For the text-containing cell, return its midpoint in [X, Y] coordinate format. 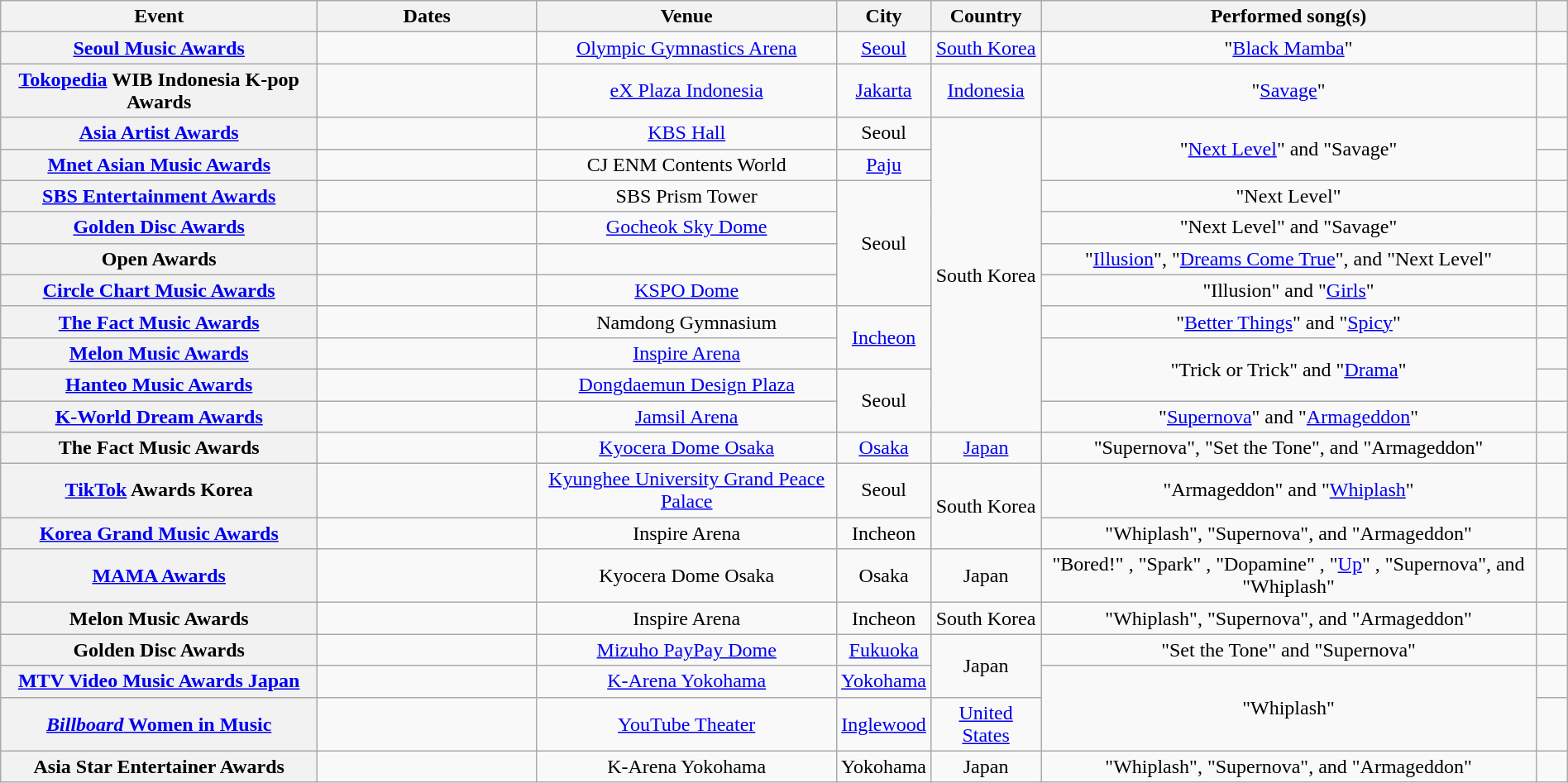
"Next Level" [1288, 196]
MAMA Awards [159, 575]
"Armageddon" and "Whiplash" [1288, 491]
Namdong Gymnasium [686, 322]
K-World Dream Awards [159, 416]
Olympic Gymnastics Arena [686, 48]
Dongdaemun Design Plaza [686, 384]
YouTube Theater [686, 724]
Dates [427, 17]
"Whiplash" [1288, 708]
Paju [884, 165]
Fukuoka [884, 650]
Hanteo Music Awards [159, 384]
Kyunghee University Grand Peace Palace [686, 491]
"Illusion", "Dreams Come True", and "Next Level" [1288, 259]
Mizuho PayPay Dome [686, 650]
"Savage" [1288, 91]
TikTok Awards Korea [159, 491]
Billboard Women in Music [159, 724]
United States [986, 724]
SBS Entertainment Awards [159, 196]
Event [159, 17]
Tokopedia WIB Indonesia K-pop Awards [159, 91]
"Bored!" , "Spark" , "Dopamine" , "Up" , "Supernova", and "Whiplash" [1288, 575]
Country [986, 17]
Mnet Asian Music Awards [159, 165]
Seoul Music Awards [159, 48]
"Black Mamba" [1288, 48]
Performed song(s) [1288, 17]
"Supernova", "Set the Tone", and "Armageddon" [1288, 448]
Open Awards [159, 259]
"Trick or Trick" and "Drama" [1288, 369]
"Illusion" and "Girls" [1288, 290]
Asia Star Entertainer Awards [159, 766]
Asia Artist Awards [159, 133]
Venue [686, 17]
Gocheok Sky Dome [686, 227]
Jamsil Arena [686, 416]
City [884, 17]
Korea Grand Music Awards [159, 533]
"Set the Tone" and "Supernova" [1288, 650]
CJ ENM Contents World [686, 165]
MTV Video Music Awards Japan [159, 681]
Jakarta [884, 91]
SBS Prism Tower [686, 196]
Circle Chart Music Awards [159, 290]
Inglewood [884, 724]
"Better Things" and "Spicy" [1288, 322]
KSPO Dome [686, 290]
KBS Hall [686, 133]
"Supernova" and "Armageddon" [1288, 416]
eX Plaza Indonesia [686, 91]
Indonesia [986, 91]
